Determine the (X, Y) coordinate at the center of the cell enclosing the given text.  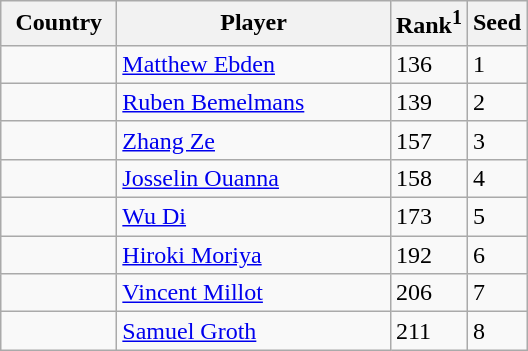
Wu Di (254, 217)
2 (496, 102)
8 (496, 331)
158 (428, 178)
211 (428, 331)
Matthew Ebden (254, 64)
157 (428, 140)
Samuel Groth (254, 331)
3 (496, 140)
Seed (496, 24)
Player (254, 24)
1 (496, 64)
5 (496, 217)
6 (496, 255)
136 (428, 64)
173 (428, 217)
206 (428, 293)
Rank1 (428, 24)
Hiroki Moriya (254, 255)
Zhang Ze (254, 140)
192 (428, 255)
4 (496, 178)
Josselin Ouanna (254, 178)
7 (496, 293)
139 (428, 102)
Ruben Bemelmans (254, 102)
Country (59, 24)
Vincent Millot (254, 293)
